For the text-containing cell, return its midpoint in (X, Y) coordinate format. 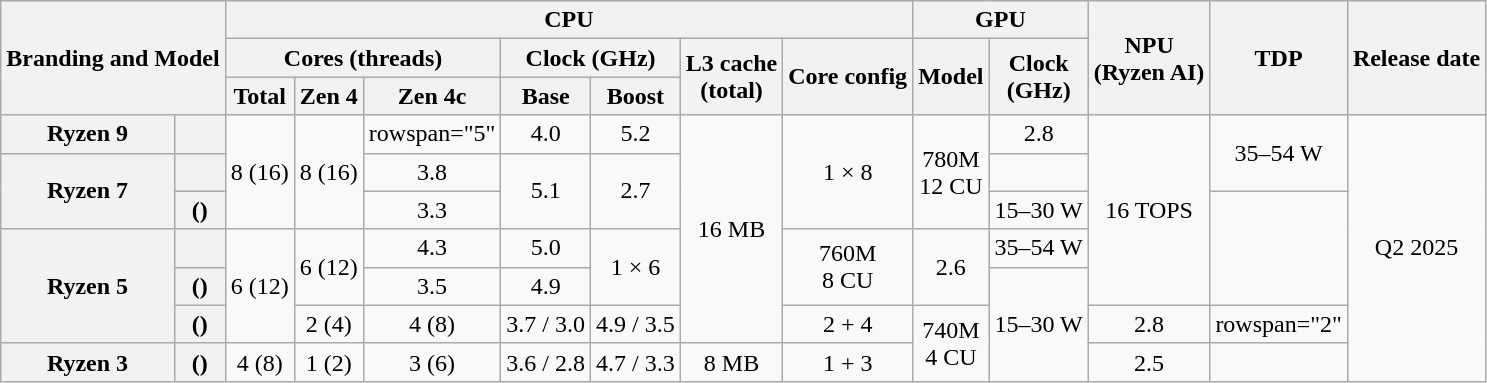
Core config (848, 77)
8 MB (731, 362)
Q2 2025 (1416, 248)
3.5 (432, 286)
1 + 3 (848, 362)
Boost (636, 96)
780M12 CU (951, 172)
Zen 4 (328, 96)
740M4 CU (951, 343)
3.3 (432, 210)
2 + 4 (848, 324)
4.9 (546, 286)
1 (2) (328, 362)
Ryzen 9 (88, 134)
Ryzen 5 (88, 286)
5.0 (546, 248)
Cores (threads) (363, 58)
GPU (1001, 20)
2.7 (636, 191)
Ryzen 7 (88, 191)
1 × 6 (636, 267)
rowspan="2" (1279, 324)
Total (260, 96)
NPU(Ryzen AI) (1149, 58)
Clock (GHz) (590, 58)
3 (6) (432, 362)
4.0 (546, 134)
Release date (1416, 58)
rowspan="5" (432, 134)
2 (4) (328, 324)
4.7 / 3.3 (636, 362)
Base (546, 96)
760M8 CU (848, 267)
3.8 (432, 172)
Branding and Model (113, 58)
L3 cache(total) (731, 77)
Model (951, 77)
Zen 4c (432, 96)
4.3 (432, 248)
16 MB (731, 229)
Clock(GHz) (1038, 77)
3.7 / 3.0 (546, 324)
1 × 8 (848, 172)
5.1 (546, 191)
16 TOPS (1149, 210)
3.6 / 2.8 (546, 362)
Ryzen 3 (88, 362)
CPU (568, 20)
2.6 (951, 267)
TDP (1279, 58)
4.9 / 3.5 (636, 324)
2.5 (1149, 362)
5.2 (636, 134)
